Extract the [x, y] coordinate from the center of the cell holding the provided text.  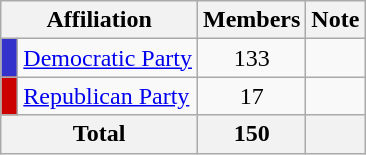
Note [336, 20]
Total [100, 134]
133 [251, 58]
Members [251, 20]
17 [251, 96]
Democratic Party [108, 58]
Republican Party [108, 96]
Affiliation [100, 20]
150 [251, 134]
